Capture the cell that displays the provided text and extract its [x, y] central coordinate. 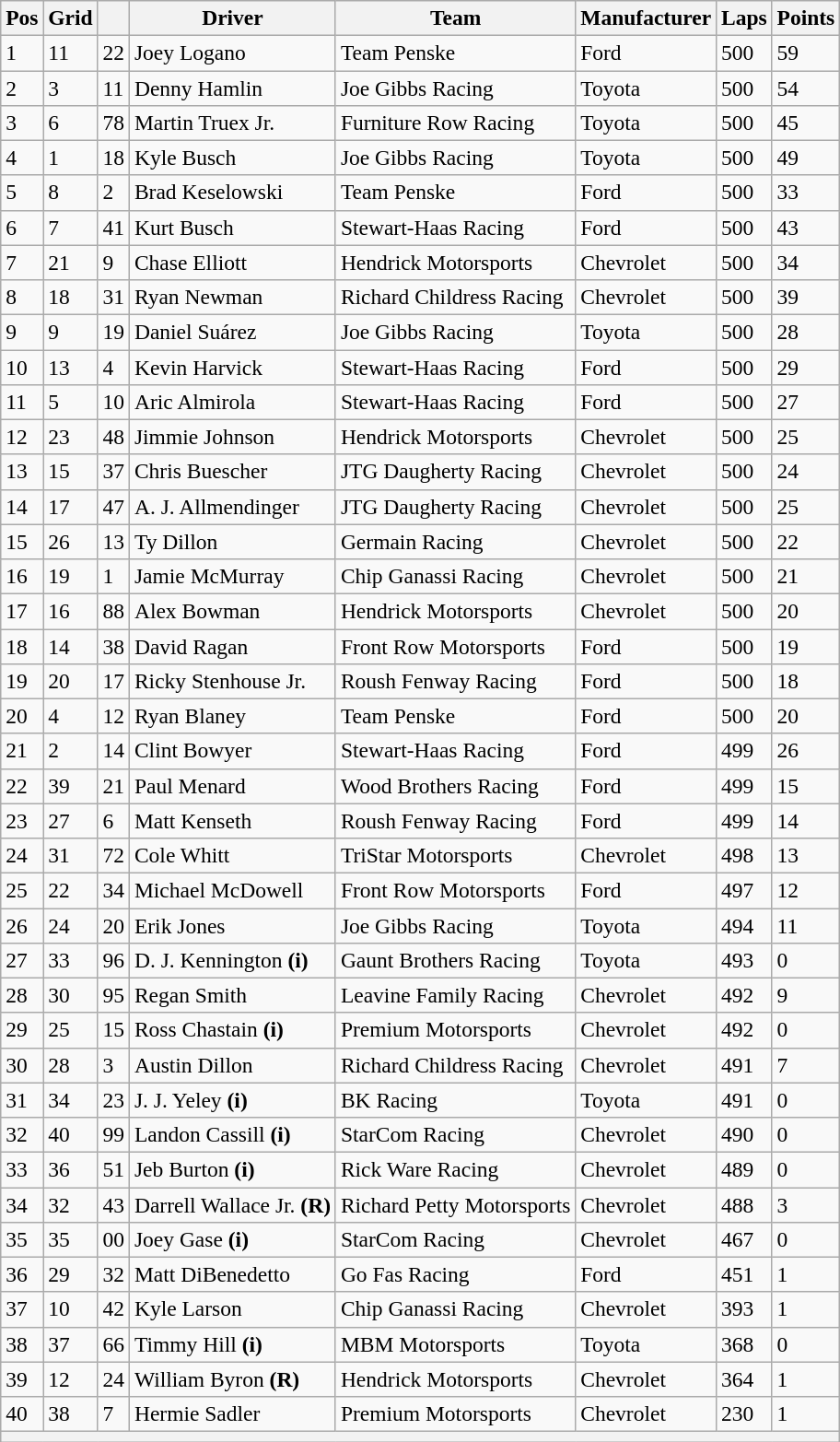
49 [806, 158]
D. J. Kennington (i) [232, 960]
96 [113, 960]
Kyle Larson [232, 1309]
51 [113, 1169]
45 [806, 123]
497 [744, 890]
Daniel Suárez [232, 332]
Chris Buescher [232, 472]
Brad Keselowski [232, 193]
J. J. Yeley (i) [232, 1100]
David Ragan [232, 646]
230 [744, 1413]
Ryan Newman [232, 297]
Jamie McMurray [232, 576]
Richard Petty Motorsports [455, 1204]
494 [744, 925]
Hermie Sadler [232, 1413]
Darrell Wallace Jr. (R) [232, 1204]
493 [744, 960]
Wood Brothers Racing [455, 786]
Landon Cassill (i) [232, 1134]
Ryan Blaney [232, 716]
Team [455, 18]
Grid [70, 18]
Leavine Family Racing [455, 995]
Go Fas Racing [455, 1274]
Ross Chastain (i) [232, 1030]
78 [113, 123]
488 [744, 1204]
Michael McDowell [232, 890]
Kurt Busch [232, 228]
MBM Motorsports [455, 1344]
Timmy Hill (i) [232, 1344]
Furniture Row Racing [455, 123]
TriStar Motorsports [455, 855]
Austin Dillon [232, 1065]
Kevin Harvick [232, 367]
Driver [232, 18]
47 [113, 507]
490 [744, 1134]
Martin Truex Jr. [232, 123]
364 [744, 1379]
467 [744, 1239]
Clint Bowyer [232, 751]
48 [113, 437]
95 [113, 995]
Laps [744, 18]
Matt DiBenedetto [232, 1274]
59 [806, 53]
393 [744, 1309]
Pos [22, 18]
Alex Bowman [232, 611]
Erik Jones [232, 925]
Paul Menard [232, 786]
Regan Smith [232, 995]
Chase Elliott [232, 263]
66 [113, 1344]
Jimmie Johnson [232, 437]
Kyle Busch [232, 158]
00 [113, 1239]
72 [113, 855]
Denny Hamlin [232, 88]
Matt Kenseth [232, 821]
99 [113, 1134]
Ty Dillon [232, 542]
42 [113, 1309]
Joey Logano [232, 53]
Jeb Burton (i) [232, 1169]
498 [744, 855]
William Byron (R) [232, 1379]
Points [806, 18]
A. J. Allmendinger [232, 507]
Rick Ware Racing [455, 1169]
368 [744, 1344]
54 [806, 88]
88 [113, 611]
451 [744, 1274]
Cole Whitt [232, 855]
Ricky Stenhouse Jr. [232, 681]
489 [744, 1169]
Aric Almirola [232, 402]
Gaunt Brothers Racing [455, 960]
Manufacturer [647, 18]
41 [113, 228]
BK Racing [455, 1100]
Germain Racing [455, 542]
Joey Gase (i) [232, 1239]
